For the text-containing cell, return its midpoint in [X, Y] coordinate format. 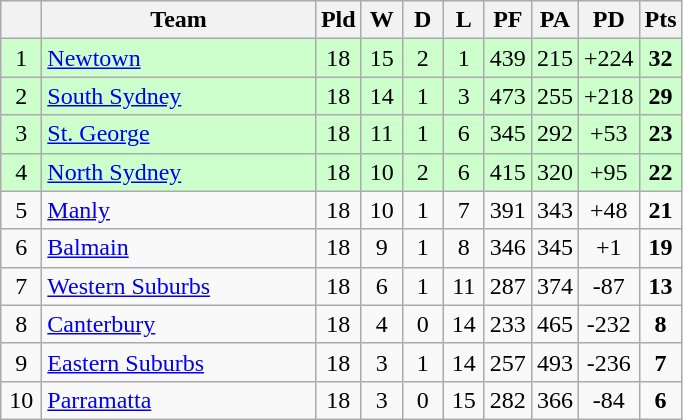
+218 [608, 96]
St. George [179, 134]
391 [508, 210]
PD [608, 20]
North Sydney [179, 172]
32 [660, 58]
Newtown [179, 58]
Western Suburbs [179, 286]
292 [554, 134]
21 [660, 210]
Canterbury [179, 324]
-236 [608, 362]
Manly [179, 210]
22 [660, 172]
255 [554, 96]
South Sydney [179, 96]
L [464, 20]
366 [554, 400]
439 [508, 58]
320 [554, 172]
+48 [608, 210]
Pts [660, 20]
343 [554, 210]
D [422, 20]
282 [508, 400]
374 [554, 286]
Pld [338, 20]
13 [660, 286]
-87 [608, 286]
-232 [608, 324]
+224 [608, 58]
257 [508, 362]
287 [508, 286]
-84 [608, 400]
473 [508, 96]
PF [508, 20]
5 [22, 210]
W [382, 20]
346 [508, 248]
+53 [608, 134]
+95 [608, 172]
Parramatta [179, 400]
415 [508, 172]
19 [660, 248]
Balmain [179, 248]
215 [554, 58]
Team [179, 20]
493 [554, 362]
465 [554, 324]
233 [508, 324]
29 [660, 96]
Eastern Suburbs [179, 362]
+1 [608, 248]
23 [660, 134]
PA [554, 20]
